From the cell containing the given text, extract its center point as (X, Y) coordinate. 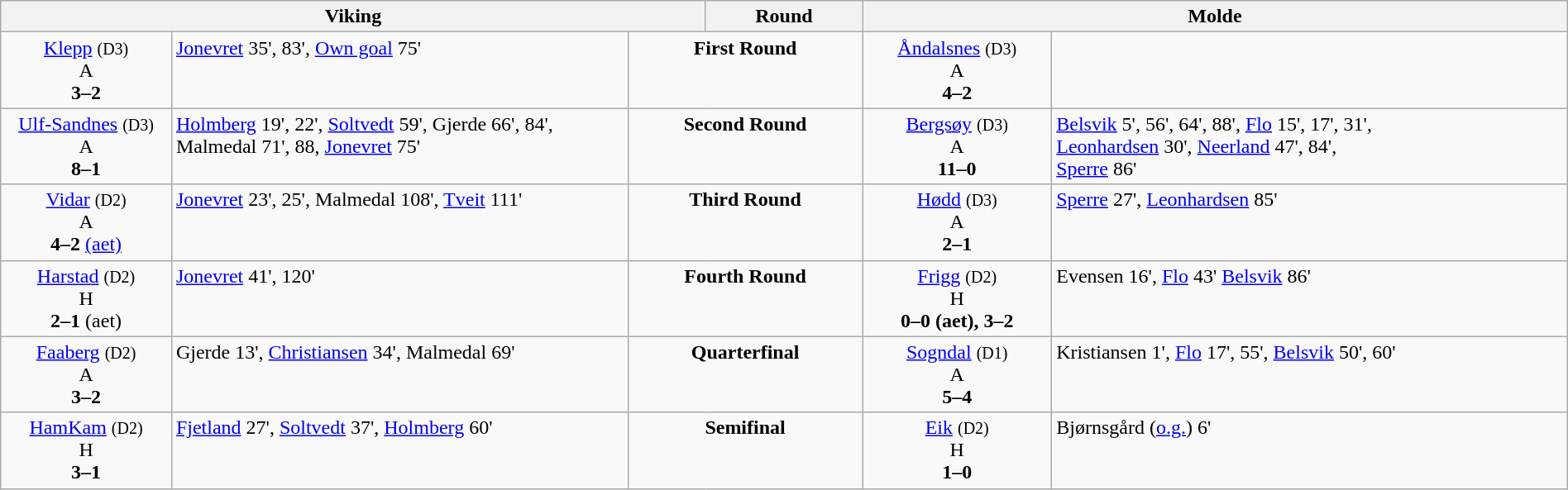
Åndalsnes (D3)A4–2 (958, 70)
Gjerde 13', Christiansen 34', Malmedal 69' (399, 374)
Jonevret 35', 83', Own goal 75' (399, 70)
HamKam (D2)H3–1 (86, 450)
Vidar (D2)A4–2 (aet) (86, 222)
Jonevret 23', 25', Malmedal 108', Tveit 111' (399, 222)
Kristiansen 1', Flo 17', 55', Belsvik 50', 60' (1310, 374)
Jonevret 41', 120' (399, 298)
Fjetland 27', Soltvedt 37', Holmberg 60' (399, 450)
Fourth Round (744, 298)
Bjørnsgård (o.g.) 6' (1310, 450)
First Round (744, 70)
Quarterfinal (744, 374)
Ulf-Sandnes (D3)A8–1 (86, 146)
Belsvik 5', 56', 64', 88', Flo 15', 17', 31',Leonhardsen 30', Neerland 47', 84',Sperre 86' (1310, 146)
Third Round (744, 222)
Holmberg 19', 22', Soltvedt 59', Gjerde 66', 84',Malmedal 71', 88, Jonevret 75' (399, 146)
Round (784, 17)
Bergsøy (D3)A11–0 (958, 146)
Sogndal (D1)A5–4 (958, 374)
Second Round (744, 146)
Faaberg (D2)A3–2 (86, 374)
Evensen 16', Flo 43' Belsvik 86' (1310, 298)
Semifinal (744, 450)
Eik (D2)H1–0 (958, 450)
Hødd (D3)A2–1 (958, 222)
Harstad (D2)H2–1 (aet) (86, 298)
Molde (1216, 17)
Sperre 27', Leonhardsen 85' (1310, 222)
Klepp (D3)A3–2 (86, 70)
Viking (353, 17)
Frigg (D2)H0–0 (aet), 3–2 (958, 298)
